Return (X, Y) of the center of cell containing provided text 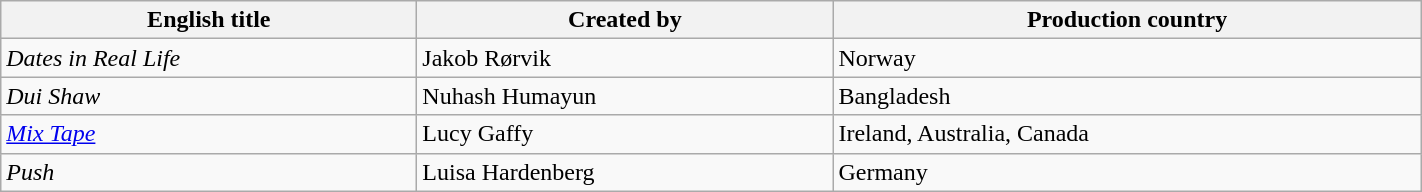
Bangladesh (1127, 96)
Ireland, Australia, Canada (1127, 134)
Created by (625, 20)
Norway (1127, 58)
Luisa Hardenberg (625, 172)
Dui Shaw (209, 96)
Production country (1127, 20)
Jakob Rørvik (625, 58)
Push (209, 172)
Dates in Real Life (209, 58)
Nuhash Humayun (625, 96)
Mix Tape (209, 134)
Lucy Gaffy (625, 134)
Germany (1127, 172)
English title (209, 20)
